Extract the [X, Y] coordinate from the center of the cell holding the provided text.  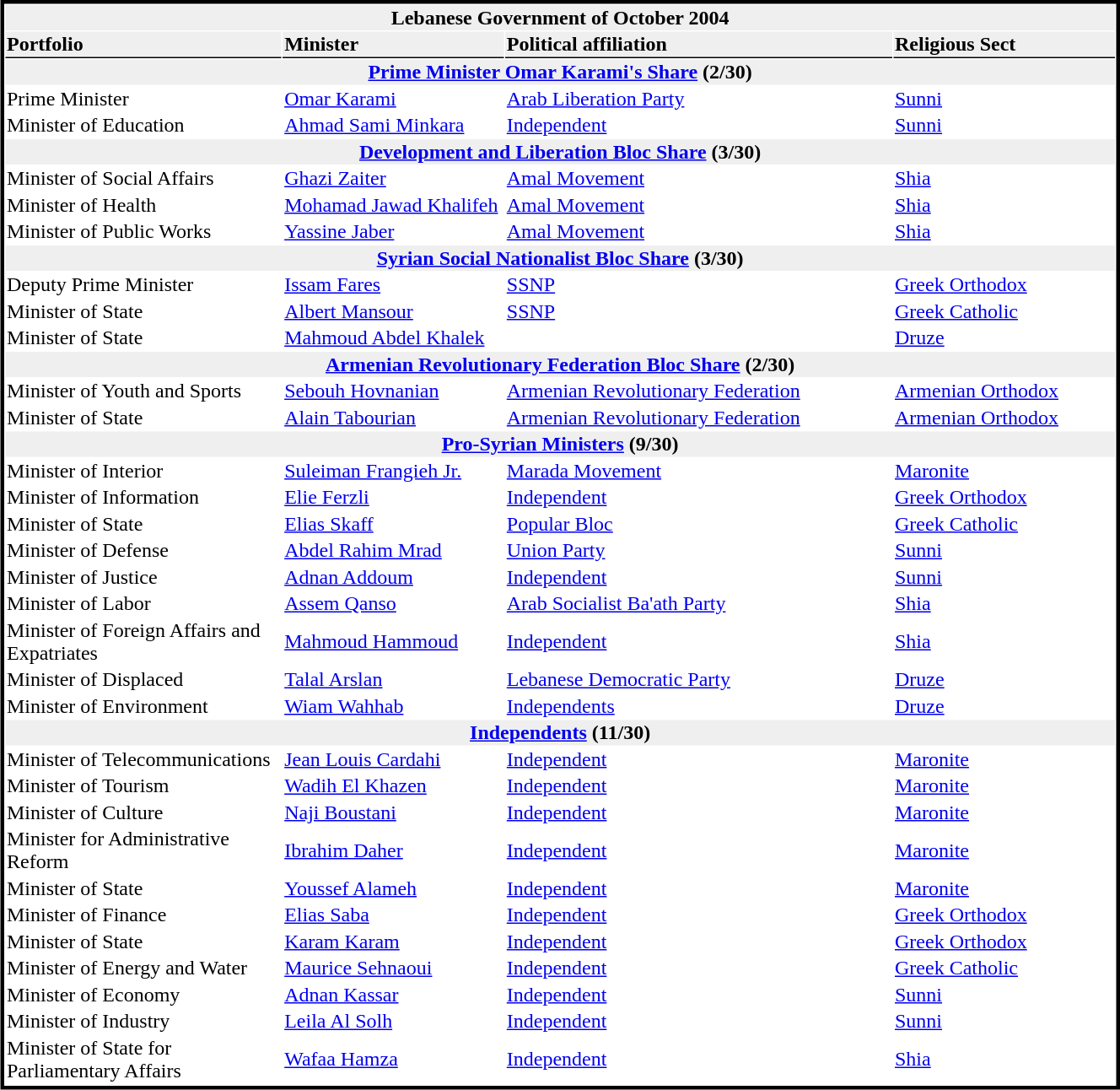
Wadih El Khazen [394, 785]
Minister of State for Parliamentary Affairs [143, 1060]
Lebanese Government of October 2004 [560, 18]
Minister of Interior [143, 471]
Syrian Social Nationalist Bloc Share (3/30) [560, 258]
Marada Movement [698, 471]
Minister of Foreign Affairs and Expatriates [143, 641]
Albert Mansour [394, 311]
Leila Al Solh [394, 1022]
Minister of Industry [143, 1022]
Alain Tabourian [394, 418]
Minister of Tourism [143, 785]
Lebanese Democratic Party [698, 679]
Wafaa Hamza [394, 1060]
Minister for Administrative Reform [143, 850]
Wiam Wahhab [394, 706]
Mahmoud Abdel Khalek [394, 338]
Elias Saba [394, 915]
Minister of Health [143, 205]
Abdel Rahim Mrad [394, 551]
Elias Skaff [394, 524]
Mahmoud Hammoud [394, 641]
Minister of Information [143, 497]
Elie Ferzli [394, 497]
Popular Bloc [698, 524]
Issam Fares [394, 284]
Minister of Justice [143, 577]
Prime Minister Omar Karami's Share (2/30) [560, 72]
Minister of Culture [143, 812]
Minister of Labor [143, 603]
Religious Sect [1004, 46]
Minister of Social Affairs [143, 178]
Arab Socialist Ba'ath Party [698, 603]
Minister of Education [143, 126]
Ibrahim Daher [394, 850]
Naji Boustani [394, 812]
Minister of Environment [143, 706]
Arab Liberation Party [698, 99]
Prime Minister [143, 99]
Development and Liberation Bloc Share (3/30) [560, 152]
Ghazi Zaiter [394, 178]
Independents [698, 706]
Mohamad Jawad Khalifeh [394, 205]
Youssef Alameh [394, 888]
Yassine Jaber [394, 232]
Minister [394, 46]
Maurice Sehnaoui [394, 968]
Omar Karami [394, 99]
Minister of Energy and Water [143, 968]
Minister of Defense [143, 551]
Jean Louis Cardahi [394, 759]
Ahmad Sami Minkara [394, 126]
Karam Karam [394, 942]
Minister of Public Works [143, 232]
Portfolio [143, 46]
Minister of Displaced [143, 679]
Adnan Addoum [394, 577]
Deputy Prime Minister [143, 284]
Armenian Revolutionary Federation Bloc Share (2/30) [560, 364]
Adnan Kassar [394, 995]
Independents (11/30) [560, 733]
Union Party [698, 551]
Pro-Syrian Ministers (9/30) [560, 445]
Talal Arslan [394, 679]
Minister of Economy [143, 995]
Assem Qanso [394, 603]
Minister of Telecommunications [143, 759]
Suleiman Frangieh Jr. [394, 471]
Minister of Finance [143, 915]
Minister of Youth and Sports [143, 391]
Political affiliation [698, 46]
Sebouh Hovnanian [394, 391]
